Search for the cell housing the specified text and yield its [x, y] center coordinate. 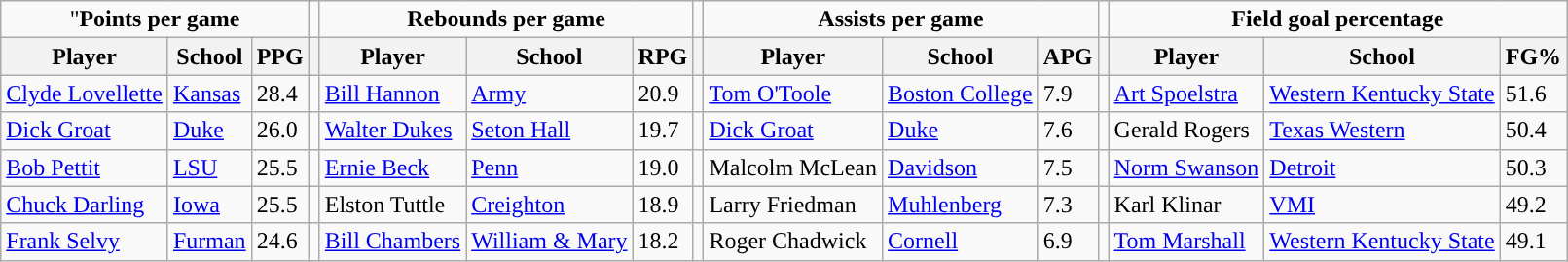
49.2 [1533, 205]
19.0 [663, 168]
Gerald Rogers [1186, 131]
7.6 [1068, 131]
Texas Western [1382, 131]
Ernie Beck [392, 168]
Rebounds per game [506, 19]
LSU [209, 168]
Chuck Darling [85, 205]
Walter Dukes [392, 131]
20.9 [663, 94]
7.5 [1068, 168]
Detroit [1382, 168]
Bill Chambers [392, 242]
Elston Tuttle [392, 205]
24.6 [280, 242]
Art Spoelstra [1186, 94]
18.2 [663, 242]
Tom Marshall [1186, 242]
Karl Klinar [1186, 205]
Larry Friedman [793, 205]
Norm Swanson [1186, 168]
APG [1068, 56]
Bill Hannon [392, 94]
28.4 [280, 94]
Frank Selvy [85, 242]
Furman [209, 242]
Muhlenberg [961, 205]
50.4 [1533, 131]
Field goal percentage [1337, 19]
18.9 [663, 205]
William & Mary [549, 242]
Boston College [961, 94]
7.9 [1068, 94]
PPG [280, 56]
Assists per game [901, 19]
Tom O'Toole [793, 94]
51.6 [1533, 94]
VMI [1382, 205]
Malcolm McLean [793, 168]
Penn [549, 168]
RPG [663, 56]
Bob Pettit [85, 168]
Cornell [961, 242]
FG% [1533, 56]
19.7 [663, 131]
Davidson [961, 168]
"Points per game [155, 19]
Army [549, 94]
50.3 [1533, 168]
49.1 [1533, 242]
Clyde Lovellette [85, 94]
7.3 [1068, 205]
Seton Hall [549, 131]
26.0 [280, 131]
Roger Chadwick [793, 242]
Iowa [209, 205]
6.9 [1068, 242]
Kansas [209, 94]
Creighton [549, 205]
